Return (x, y) of the center of cell containing provided text 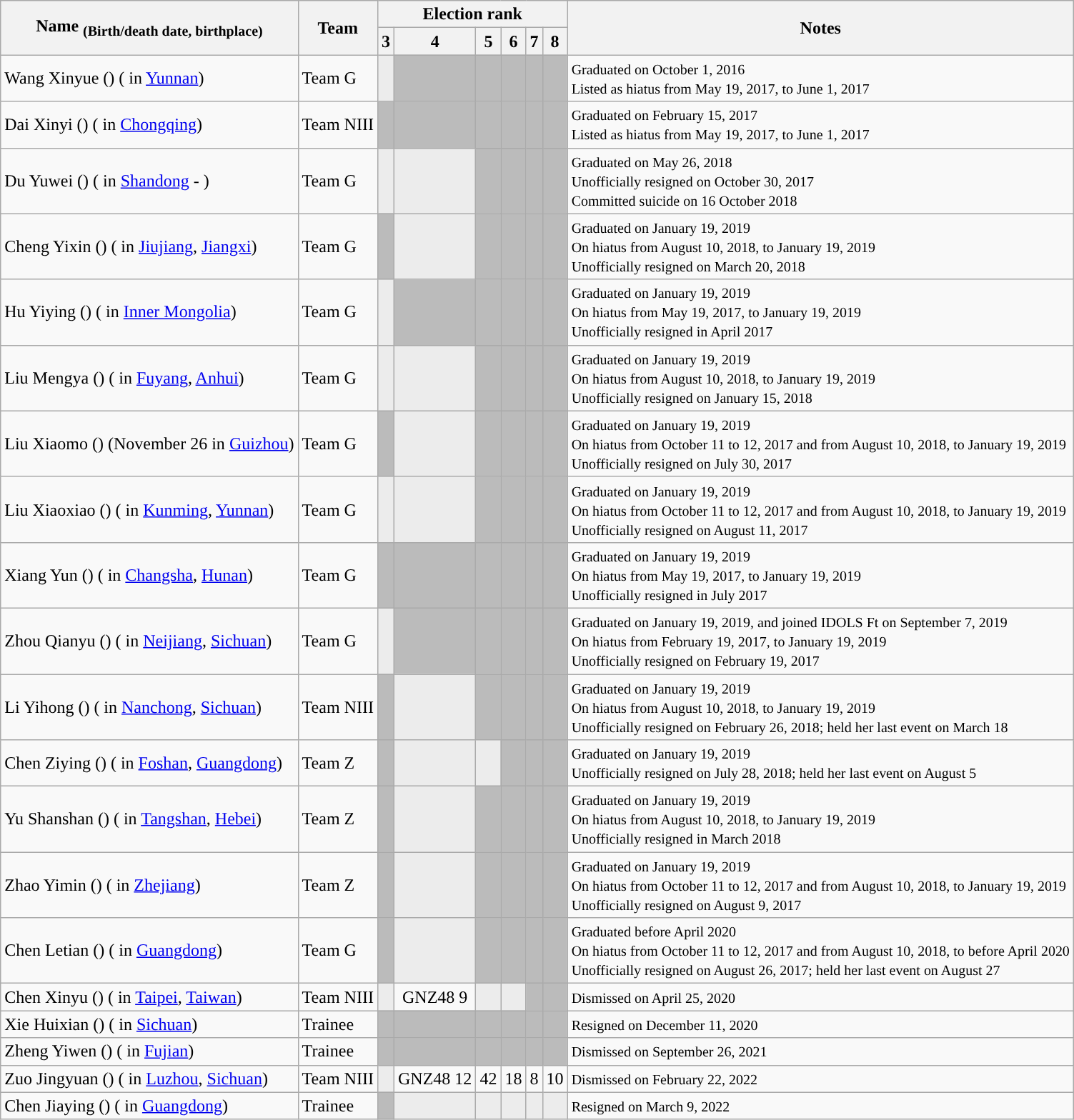
GNZ48 9 (434, 997)
Chen Ziying () ( in Foshan, Guangdong) (149, 763)
Graduated on January 19, 2019On hiatus from August 10, 2018, to January 19, 2019Unofficially resigned on January 15, 2018 (820, 378)
Dismissed on February 22, 2022 (820, 1079)
Yu Shanshan () ( in Tangshan, Hebei) (149, 819)
3 (386, 41)
Dismissed on April 25, 2020 (820, 997)
Graduated on January 19, 2019On hiatus from August 10, 2018, to January 19, 2019Unofficially resigned on March 20, 2018 (820, 246)
Graduated on January 19, 2019On hiatus from May 19, 2017, to January 19, 2019Unofficially resigned in April 2017 (820, 312)
Hu Yiying () ( in Inner Mongolia) (149, 312)
Resigned on March 9, 2022 (820, 1106)
7 (534, 41)
Xie Huixian () ( in Sichuan) (149, 1024)
Graduated on January 19, 2019Unofficially resigned on July 28, 2018; held her last event on August 5 (820, 763)
Graduated on February 15, 2017Listed as hiatus from May 19, 2017, to June 1, 2017 (820, 124)
Resigned on December 11, 2020 (820, 1024)
Xiang Yun () ( in Changsha, Hunan) (149, 575)
Cheng Yixin () ( in Jiujiang, Jiangxi) (149, 246)
Chen Xinyu () ( in Taipei, Taiwan) (149, 997)
Wang Xinyue () ( in Yunnan) (149, 79)
Graduated on January 19, 2019On hiatus from August 10, 2018, to January 19, 2019Unofficially resigned in March 2018 (820, 819)
Liu Xiaomo () (November 26 in Guizhou) (149, 444)
Dismissed on September 26, 2021 (820, 1051)
18 (513, 1079)
Notes (820, 28)
Team (337, 28)
Graduated on October 1, 2016Listed as hiatus from May 19, 2017, to June 1, 2017 (820, 79)
6 (513, 41)
Chen Letian () ( in Guangdong) (149, 951)
Zuo Jingyuan () ( in Luzhou, Sichuan) (149, 1079)
Election rank (472, 14)
Graduated on January 19, 2019On hiatus from May 19, 2017, to January 19, 2019Unofficially resigned in July 2017 (820, 575)
Liu Mengya () ( in Fuyang, Anhui) (149, 378)
42 (489, 1079)
Chen Jiaying () ( in Guangdong) (149, 1106)
Name (Birth/death date, birthplace) (149, 28)
Liu Xiaoxiao () ( in Kunming, Yunnan) (149, 509)
Graduated on May 26, 2018Unofficially resigned on October 30, 2017 Committed suicide on 16 October 2018 (820, 181)
Zhou Qianyu () ( in Neijiang, Sichuan) (149, 641)
Zhao Yimin () ( in Zhejiang) (149, 885)
5 (489, 41)
10 (555, 1079)
Du Yuwei () ( in Shandong - ) (149, 181)
Zheng Yiwen () ( in Fujian) (149, 1051)
Li Yihong () ( in Nanchong, Sichuan) (149, 707)
4 (434, 41)
Dai Xinyi () ( in Chongqing) (149, 124)
GNZ48 12 (434, 1079)
